Find where the given text appears and provide that cell's center as (x, y) coordinate. 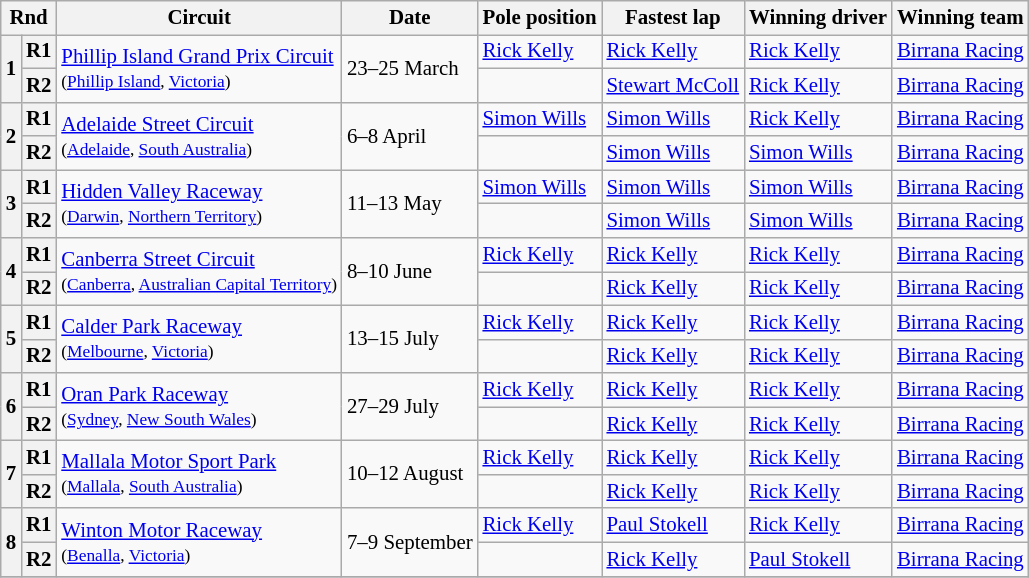
6 (11, 407)
Stewart McColl (674, 85)
11–13 May (410, 204)
6–8 April (410, 136)
Pole position (540, 18)
Phillip Island Grand Prix Circuit(Phillip Island, Victoria) (199, 68)
Winning driver (818, 18)
4 (11, 272)
10–12 August (410, 475)
5 (11, 339)
8–10 June (410, 272)
3 (11, 204)
Adelaide Street Circuit(Adelaide, South Australia) (199, 136)
Circuit (199, 18)
Winton Motor Raceway(Benalla, Victoria) (199, 542)
Rnd (29, 18)
Date (410, 18)
2 (11, 136)
Fastest lap (674, 18)
27–29 July (410, 407)
13–15 July (410, 339)
7 (11, 475)
Hidden Valley Raceway(Darwin, Northern Territory) (199, 204)
Oran Park Raceway(Sydney, New South Wales) (199, 407)
Canberra Street Circuit(Canberra, Australian Capital Territory) (199, 272)
23–25 March (410, 68)
8 (11, 542)
Winning team (960, 18)
Calder Park Raceway(Melbourne, Victoria) (199, 339)
7–9 September (410, 542)
Mallala Motor Sport Park(Mallala, South Australia) (199, 475)
1 (11, 68)
